Capture the cell that displays the provided text and extract its [x, y] central coordinate. 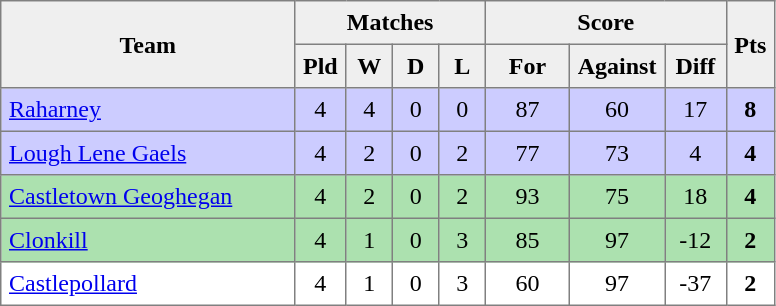
8 [750, 110]
Against [616, 66]
18 [696, 197]
77 [527, 153]
Team [148, 44]
Matches [390, 23]
W [369, 66]
Clonkill [148, 240]
85 [527, 240]
17 [696, 110]
D [415, 66]
L [462, 66]
-37 [696, 284]
Score [606, 23]
For [527, 66]
Pld [320, 66]
75 [616, 197]
Castlepollard [148, 284]
73 [616, 153]
Castletown Geoghegan [148, 197]
Diff [696, 66]
Pts [750, 44]
Raharney [148, 110]
Lough Lene Gaels [148, 153]
87 [527, 110]
-12 [696, 240]
93 [527, 197]
